Scan for the cell matching the given text and deliver its [X, Y] coordinate at center. 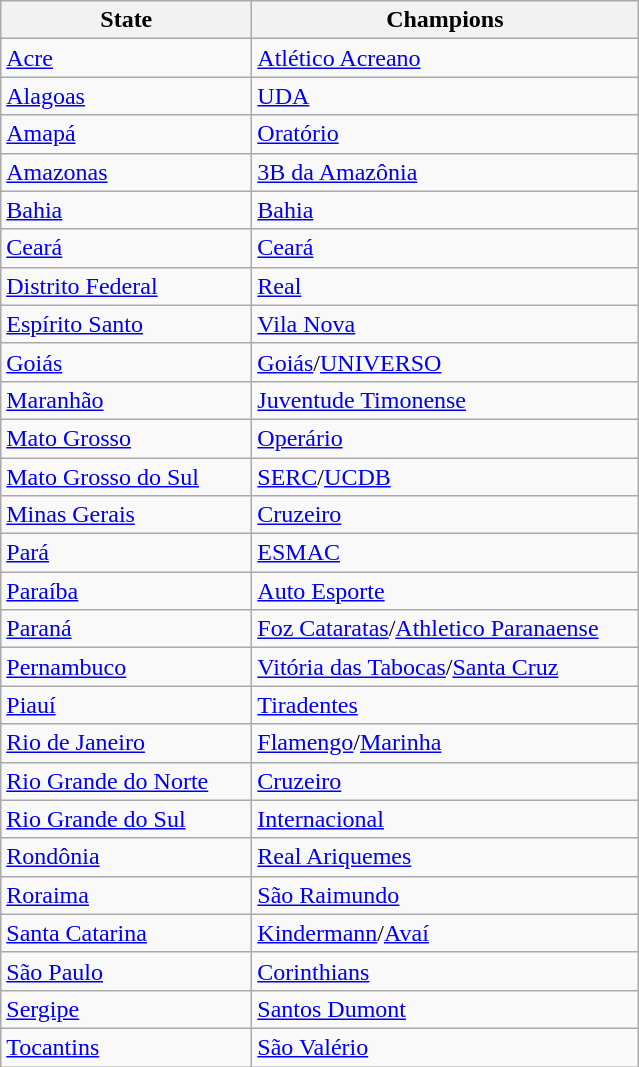
Real [445, 286]
Distrito Federal [126, 286]
Vila Nova [445, 324]
Foz Cataratas/Athletico Paranaense [445, 629]
Espírito Santo [126, 324]
Oratório [445, 134]
Acre [126, 58]
Maranhão [126, 400]
Roraima [126, 895]
Operário [445, 438]
Santos Dumont [445, 1009]
SERC/UCDB [445, 477]
Pará [126, 553]
Pernambuco [126, 667]
Champions [445, 20]
Mato Grosso do Sul [126, 477]
Real Ariquemes [445, 857]
Rondônia [126, 857]
Piauí [126, 705]
São Raimundo [445, 895]
São Valério [445, 1047]
Paraná [126, 629]
Vitória das Tabocas/Santa Cruz [445, 667]
Auto Esporte [445, 591]
Rio Grande do Norte [126, 781]
Amapá [126, 134]
3B da Amazônia [445, 172]
Goiás/UNIVERSO [445, 362]
Kindermann/Avaí [445, 933]
Corinthians [445, 971]
Tiradentes [445, 705]
Santa Catarina [126, 933]
Flamengo/Marinha [445, 743]
Internacional [445, 819]
Atlético Acreano [445, 58]
São Paulo [126, 971]
Alagoas [126, 96]
Paraíba [126, 591]
Mato Grosso [126, 438]
Tocantins [126, 1047]
Juventude Timonense [445, 400]
Amazonas [126, 172]
Sergipe [126, 1009]
Minas Gerais [126, 515]
Rio de Janeiro [126, 743]
ESMAC [445, 553]
UDA [445, 96]
State [126, 20]
Goiás [126, 362]
Rio Grande do Sul [126, 819]
